Determine the [X, Y] coordinate at the center of the cell enclosing the given text.  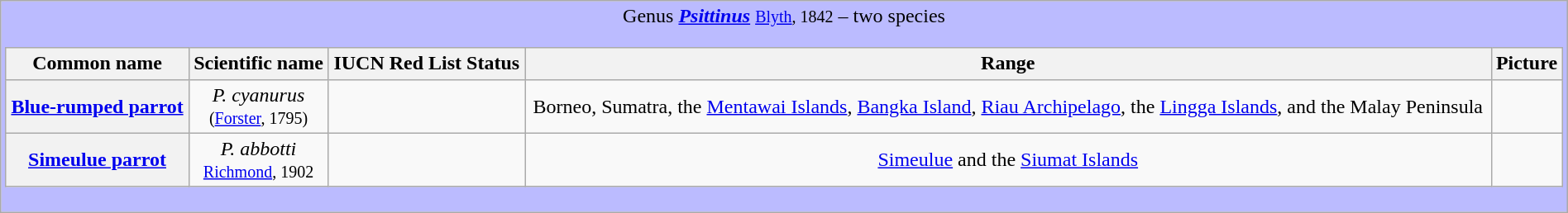
Simeulue and the Siumat Islands [1008, 160]
P. cyanurus (Forster, 1795) [258, 106]
Common name [98, 64]
Scientific name [258, 64]
P. abbotti Richmond, 1902 [258, 160]
Range [1008, 64]
IUCN Red List Status [427, 64]
Blue-rumped parrot [98, 106]
Borneo, Sumatra, the Mentawai Islands, Bangka Island, Riau Archipelago, the Lingga Islands, and the Malay Peninsula [1008, 106]
Simeulue parrot [98, 160]
Picture [1527, 64]
